Search for the cell housing the specified text and yield its [X, Y] center coordinate. 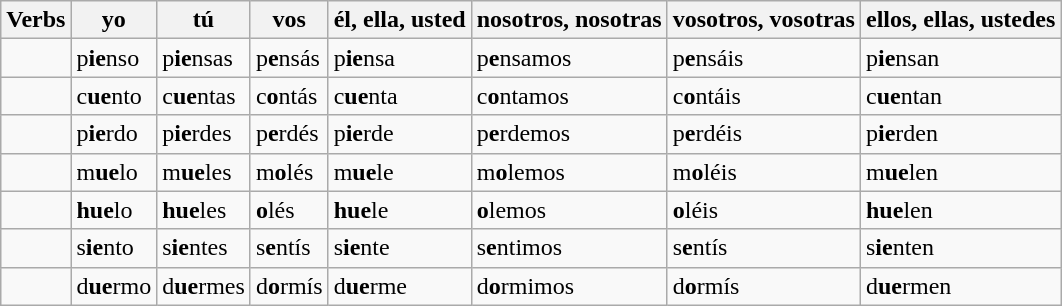
pierde [400, 134]
huelen [960, 210]
duermen [960, 286]
sienten [960, 248]
perdemos [569, 134]
piensan [960, 58]
yo [114, 20]
duermes [204, 286]
hueles [204, 210]
siente [400, 248]
molemos [569, 172]
cuenta [400, 96]
perdés [289, 134]
duermo [114, 286]
olés [289, 210]
Verbs [36, 20]
él, ella, usted [400, 20]
dormimos [569, 286]
pensás [289, 58]
vos [289, 20]
pensáis [764, 58]
perdéis [764, 134]
pierdo [114, 134]
huele [400, 210]
contáis [764, 96]
piensa [400, 58]
pierdes [204, 134]
molés [289, 172]
piensas [204, 58]
moléis [764, 172]
cuento [114, 96]
sientes [204, 248]
oléis [764, 210]
muelo [114, 172]
cuentas [204, 96]
nosotros, nosotras [569, 20]
contamos [569, 96]
cuentan [960, 96]
muelen [960, 172]
mueles [204, 172]
duerme [400, 286]
contás [289, 96]
pienso [114, 58]
muele [400, 172]
vosotros, vosotras [764, 20]
ellos, ellas, ustedes [960, 20]
pierden [960, 134]
pensamos [569, 58]
siento [114, 248]
olemos [569, 210]
huelo [114, 210]
sentimos [569, 248]
tú [204, 20]
